Extract the [X, Y] coordinate from the center of the cell holding the provided text.  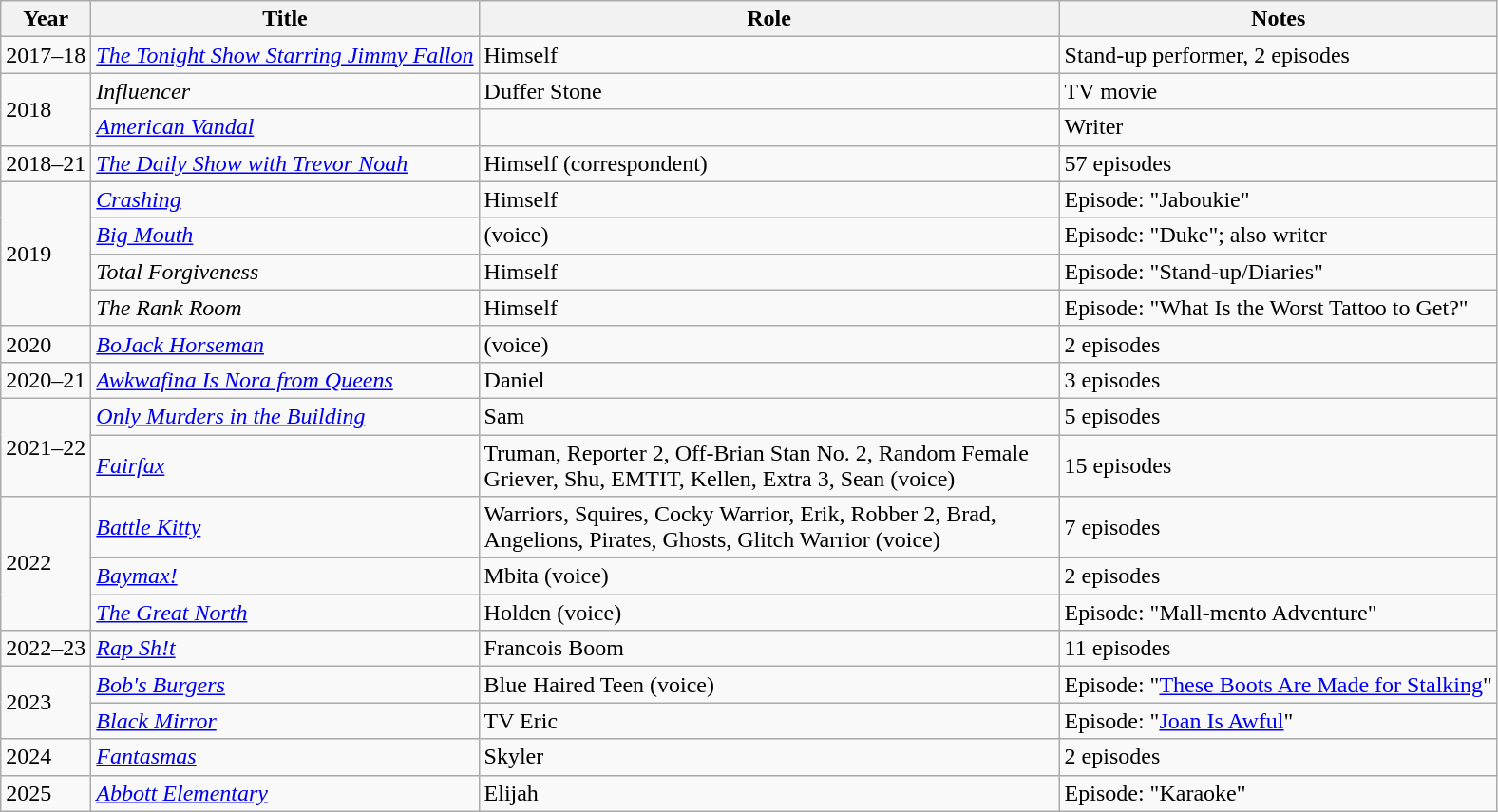
Baymax! [285, 576]
Notes [1279, 19]
2018 [46, 109]
Stand-up performer, 2 episodes [1279, 55]
Sam [769, 416]
Francois Boom [769, 649]
Writer [1279, 127]
2018–21 [46, 163]
Crashing [285, 199]
57 episodes [1279, 163]
Skyler [769, 757]
Black Mirror [285, 721]
The Great North [285, 613]
2023 [46, 703]
Title [285, 19]
5 episodes [1279, 416]
The Rank Room [285, 308]
15 episodes [1279, 465]
2025 [46, 793]
Fantasmas [285, 757]
Duffer Stone [769, 91]
Episode: "What Is the Worst Tattoo to Get?" [1279, 308]
7 episodes [1279, 528]
Himself (correspondent) [769, 163]
Awkwafina Is Nora from Queens [285, 380]
Episode: "Mall-mento Adventure" [1279, 613]
Truman, Reporter 2, Off-Brian Stan No. 2, Random Female Griever, Shu, EMTIT, Kellen, Extra 3, Sean (voice) [769, 465]
3 episodes [1279, 380]
2020–21 [46, 380]
American Vandal [285, 127]
Influencer [285, 91]
Daniel [769, 380]
Holden (voice) [769, 613]
Mbita (voice) [769, 576]
Battle Kitty [285, 528]
2019 [46, 254]
The Tonight Show Starring Jimmy Fallon [285, 55]
Episode: "Stand-up/Diaries" [1279, 272]
Abbott Elementary [285, 793]
Elijah [769, 793]
2020 [46, 344]
Year [46, 19]
2021–22 [46, 446]
Role [769, 19]
Episode: "Joan Is Awful" [1279, 721]
Total Forgiveness [285, 272]
TV movie [1279, 91]
Only Murders in the Building [285, 416]
Fairfax [285, 465]
Bob's Burgers [285, 685]
Episode: "Duke"; also writer [1279, 236]
Big Mouth [285, 236]
Rap Sh!t [285, 649]
Episode: "These Boots Are Made for Stalking" [1279, 685]
Episode: "Jaboukie" [1279, 199]
The Daily Show with Trevor Noah [285, 163]
BoJack Horseman [285, 344]
TV Eric [769, 721]
Blue Haired Teen (voice) [769, 685]
2017–18 [46, 55]
Warriors, Squires, Cocky Warrior, Erik, Robber 2, Brad, Angelions, Pirates, Ghosts, Glitch Warrior (voice) [769, 528]
2022 [46, 564]
2022–23 [46, 649]
Episode: "Karaoke" [1279, 793]
11 episodes [1279, 649]
2024 [46, 757]
